Pinpoint the cell where the given text exists, returning its [X, Y] midpoint coordinate. 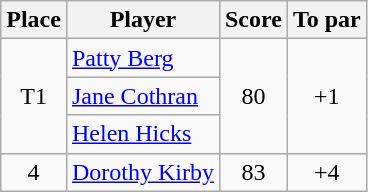
Place [34, 20]
T1 [34, 96]
Jane Cothran [142, 96]
+1 [326, 96]
Score [253, 20]
80 [253, 96]
83 [253, 172]
Player [142, 20]
Helen Hicks [142, 134]
To par [326, 20]
Patty Berg [142, 58]
+4 [326, 172]
4 [34, 172]
Dorothy Kirby [142, 172]
